Return the (x, y) coordinate for the center point of the cell that contains the specified text.  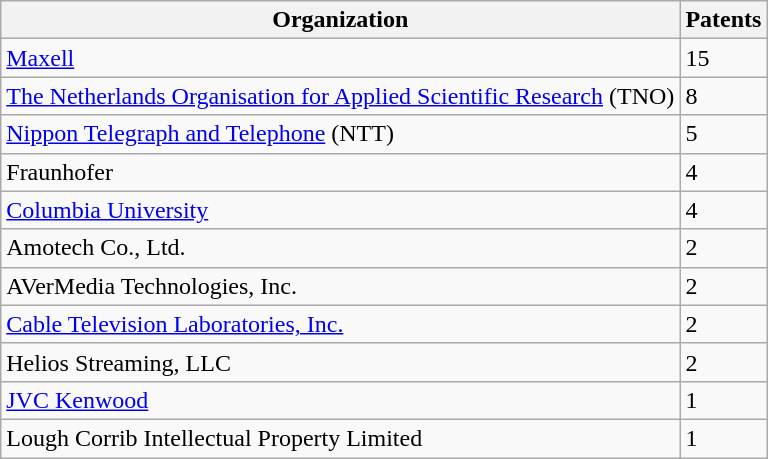
The Netherlands Organisation for Applied Scientific Research (TNO) (340, 96)
Nippon Telegraph and Telephone (NTT) (340, 134)
15 (724, 58)
Maxell (340, 58)
Fraunhofer (340, 172)
Cable Television Laboratories, Inc. (340, 324)
JVC Kenwood (340, 400)
Columbia University (340, 210)
AVerMedia Technologies, Inc. (340, 286)
Organization (340, 20)
Amotech Co., Ltd. (340, 248)
5 (724, 134)
Helios Streaming, LLC (340, 362)
Patents (724, 20)
Lough Corrib Intellectual Property Limited (340, 438)
8 (724, 96)
